Output the [X, Y] coordinate of the center of the cell containing the given text.  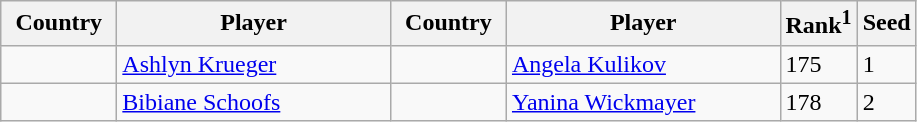
Rank1 [818, 24]
Seed [886, 24]
Yanina Wickmayer [643, 102]
175 [818, 64]
Angela Kulikov [643, 64]
1 [886, 64]
Bibiane Schoofs [254, 102]
178 [818, 102]
Ashlyn Krueger [254, 64]
2 [886, 102]
